For the text-containing cell, return its midpoint in [X, Y] coordinate format. 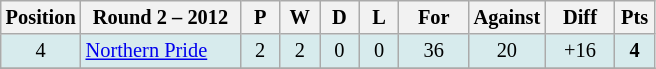
L [379, 17]
36 [434, 51]
P [260, 17]
D [340, 17]
For [434, 17]
Position [41, 17]
Against [508, 17]
+16 [580, 51]
Diff [580, 17]
20 [508, 51]
W [300, 17]
Northern Pride [161, 51]
Round 2 – 2012 [161, 17]
Pts [635, 17]
